Capture the cell that displays the provided text and extract its (X, Y) central coordinate. 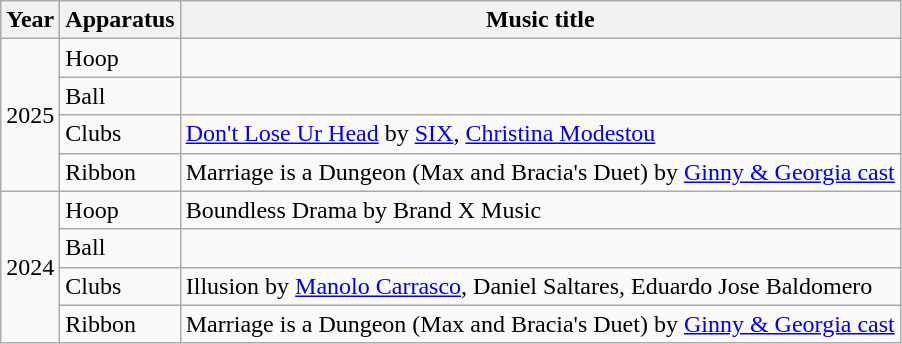
Boundless Drama by Brand X Music (540, 210)
Apparatus (120, 20)
Illusion by Manolo Carrasco, Daniel Saltares, Eduardo Jose Baldomero (540, 286)
Don't Lose Ur Head by SIX, Christina Modestou (540, 134)
2025 (30, 115)
Music title (540, 20)
Year (30, 20)
2024 (30, 267)
